Provide the [X, Y] coordinate of the cell's center where the given text is located.  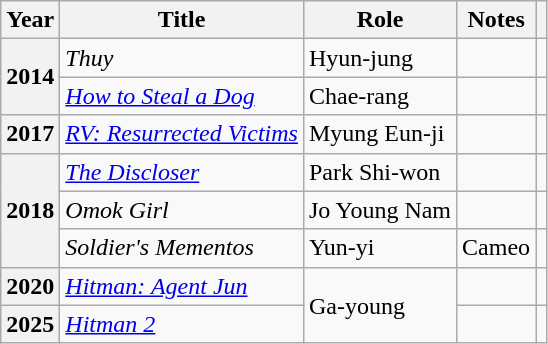
2025 [30, 324]
Hitman: Agent Jun [182, 286]
Yun-yi [380, 248]
The Discloser [182, 172]
Title [182, 20]
Ga-young [380, 305]
Chae-rang [380, 96]
Omok Girl [182, 210]
Cameo [496, 248]
Notes [496, 20]
2014 [30, 77]
2020 [30, 286]
RV: Resurrected Victims [182, 134]
Role [380, 20]
Thuy [182, 58]
Year [30, 20]
Myung Eun-ji [380, 134]
Jo Young Nam [380, 210]
How to Steal a Dog [182, 96]
Hyun-jung [380, 58]
2018 [30, 210]
Park Shi-won [380, 172]
2017 [30, 134]
Soldier's Mementos [182, 248]
Hitman 2 [182, 324]
